Provide the [X, Y] coordinate of the cell's center where the given text is located.  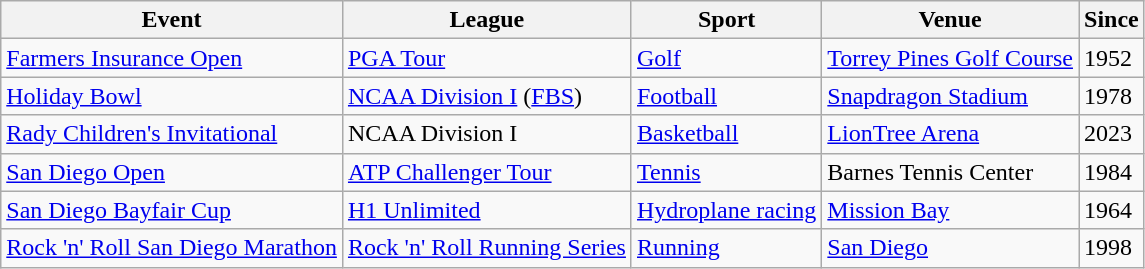
Running [726, 248]
Snapdragon Stadium [950, 96]
Basketball [726, 134]
Tennis [726, 172]
Mission Bay [950, 210]
1964 [1111, 210]
Torrey Pines Golf Course [950, 58]
PGA Tour [486, 58]
Football [726, 96]
NCAA Division I [486, 134]
ATP Challenger Tour [486, 172]
Rock 'n' Roll San Diego Marathon [172, 248]
Hydroplane racing [726, 210]
Since [1111, 20]
Venue [950, 20]
San Diego Open [172, 172]
Golf [726, 58]
League [486, 20]
Sport [726, 20]
Barnes Tennis Center [950, 172]
2023 [1111, 134]
Event [172, 20]
Rock 'n' Roll Running Series [486, 248]
1998 [1111, 248]
1984 [1111, 172]
San Diego Bayfair Cup [172, 210]
1952 [1111, 58]
Rady Children's Invitational [172, 134]
LionTree Arena [950, 134]
1978 [1111, 96]
Holiday Bowl [172, 96]
NCAA Division I (FBS) [486, 96]
Farmers Insurance Open [172, 58]
H1 Unlimited [486, 210]
San Diego [950, 248]
